Extract the [x, y] coordinate from the center of the cell holding the provided text.  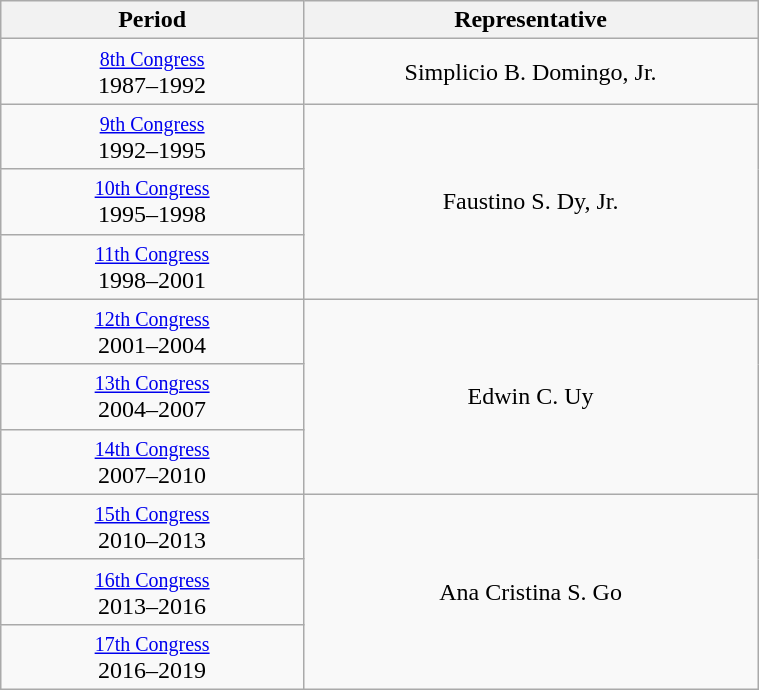
12th Congress2001–2004 [152, 332]
Faustino S. Dy, Jr. [530, 202]
Ana Cristina S. Go [530, 592]
10th Congress1995–1998 [152, 202]
Representative [530, 20]
15th Congress2010–2013 [152, 526]
17th Congress2016–2019 [152, 656]
11th Congress1998–2001 [152, 266]
Period [152, 20]
8th Congress1987–1992 [152, 72]
16th Congress2013–2016 [152, 592]
13th Congress2004–2007 [152, 396]
14th Congress2007–2010 [152, 462]
9th Congress1992–1995 [152, 136]
Simplicio B. Domingo, Jr. [530, 72]
Edwin C. Uy [530, 396]
